Detect which cell encompasses the target text, then output its (X, Y) center coordinate. 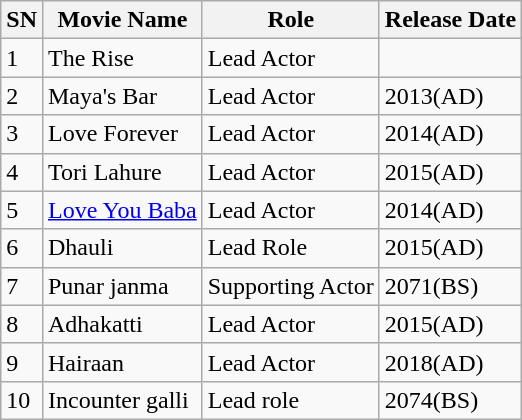
Supporting Actor (290, 286)
The Rise (122, 58)
2071(BS) (450, 286)
Dhauli (122, 248)
9 (22, 362)
Lead Role (290, 248)
10 (22, 400)
Maya's Bar (122, 96)
Role (290, 20)
Tori Lahure (122, 172)
SN (22, 20)
Incounter galli (122, 400)
Adhakatti (122, 324)
3 (22, 134)
4 (22, 172)
6 (22, 248)
Lead role (290, 400)
Release Date (450, 20)
Love You Baba (122, 210)
8 (22, 324)
Punar janma (122, 286)
1 (22, 58)
2074(BS) (450, 400)
Hairaan (122, 362)
2 (22, 96)
2013(AD) (450, 96)
7 (22, 286)
2018(AD) (450, 362)
Movie Name (122, 20)
Love Forever (122, 134)
5 (22, 210)
